From the cell containing the given text, extract its center point as [x, y] coordinate. 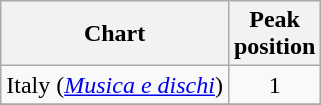
Peakposition [274, 34]
Italy (Musica e dischi) [115, 85]
1 [274, 85]
Chart [115, 34]
